Pinpoint the cell where the given text exists, returning its (x, y) midpoint coordinate. 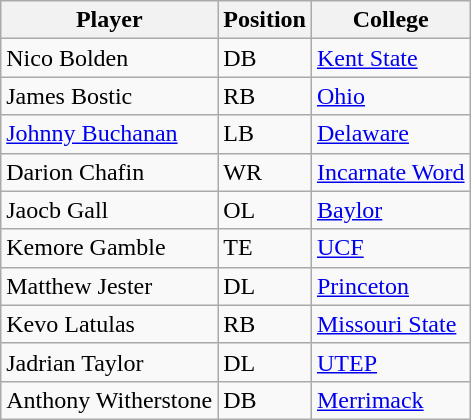
College (390, 20)
Princeton (390, 286)
OL (265, 210)
UTEP (390, 362)
Johnny Buchanan (110, 134)
Anthony Witherstone (110, 400)
Kemore Gamble (110, 248)
Nico Bolden (110, 58)
UCF (390, 248)
Merrimack (390, 400)
Jadrian Taylor (110, 362)
Ohio (390, 96)
Darion Chafin (110, 172)
James Bostic (110, 96)
Kevo Latulas (110, 324)
Position (265, 20)
Kent State (390, 58)
WR (265, 172)
Baylor (390, 210)
Player (110, 20)
Matthew Jester (110, 286)
Jaocb Gall (110, 210)
LB (265, 134)
Delaware (390, 134)
Incarnate Word (390, 172)
Missouri State (390, 324)
TE (265, 248)
